Search for the cell housing the specified text and yield its [X, Y] center coordinate. 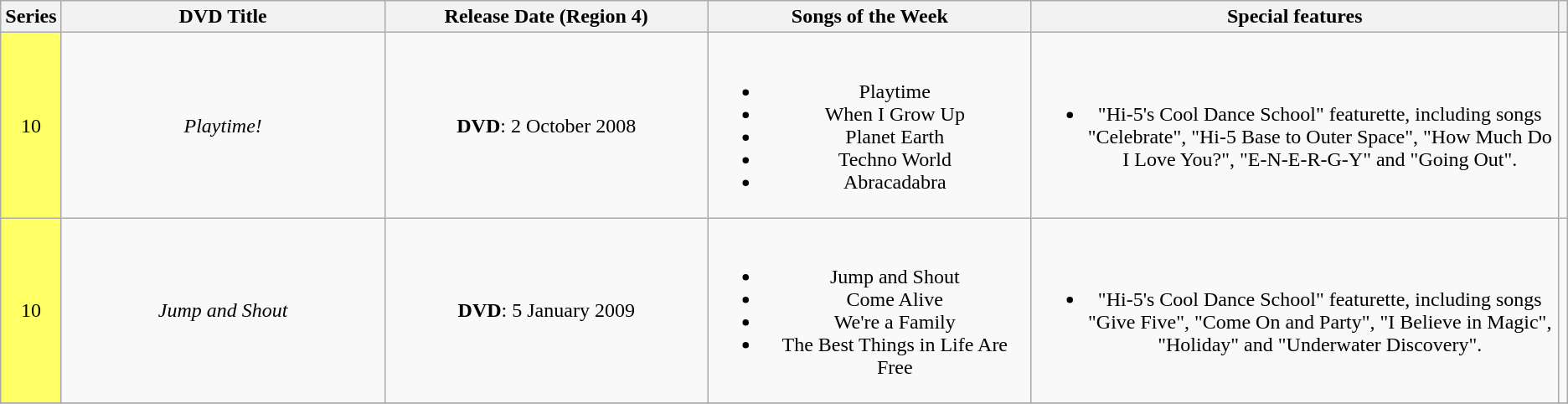
Series [31, 17]
PlaytimeWhen I Grow UpPlanet EarthTechno WorldAbracadabra [869, 126]
DVD: 5 January 2009 [546, 310]
Release Date (Region 4) [546, 17]
Special features [1295, 17]
Jump and ShoutCome AliveWe're a FamilyThe Best Things in Life Are Free [869, 310]
Playtime! [223, 126]
DVD Title [223, 17]
DVD: 2 October 2008 [546, 126]
"Hi-5's Cool Dance School" featurette, including songs "Give Five", "Come On and Party", "I Believe in Magic", "Holiday" and "Underwater Discovery". [1295, 310]
Songs of the Week [869, 17]
Jump and Shout [223, 310]
